From the cell containing the given text, extract its center point as [x, y] coordinate. 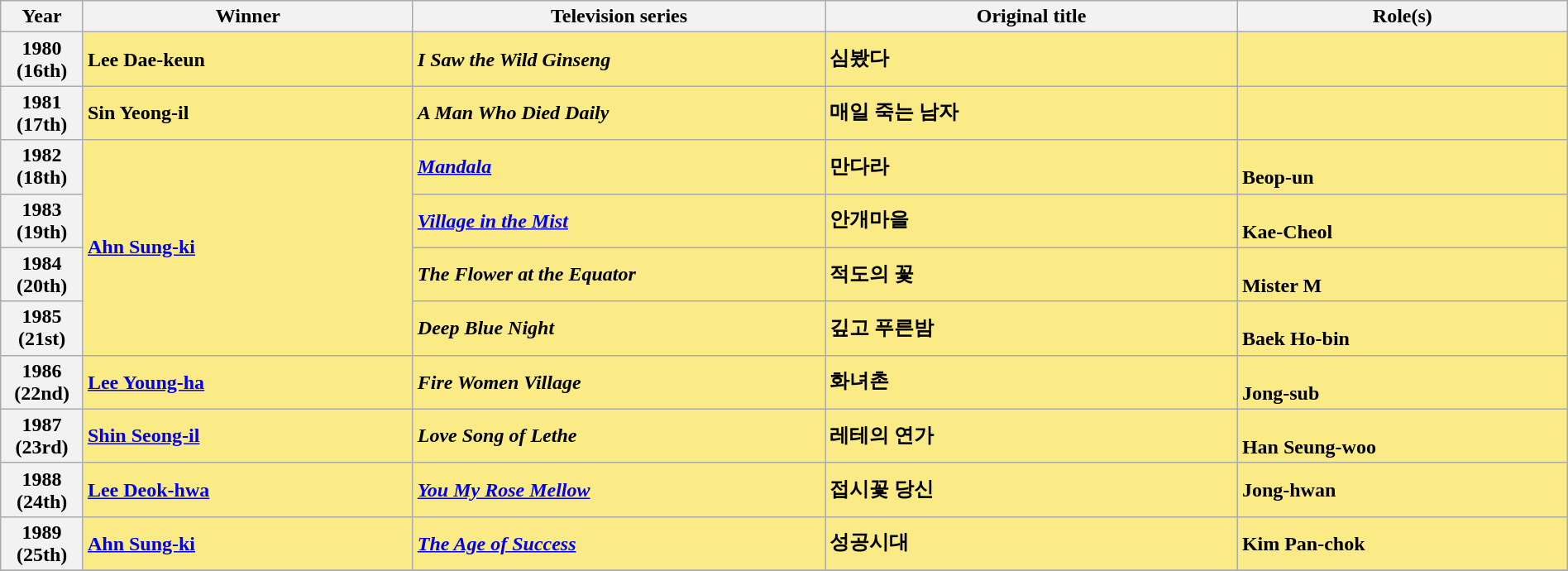
Beop-un [1403, 167]
심봤다 [1032, 60]
적도의 꽃 [1032, 275]
Sin Yeong-il [248, 113]
Shin Seong-il [248, 435]
I Saw the Wild Ginseng [619, 60]
Role(s) [1403, 17]
매일 죽는 남자 [1032, 113]
Baek Ho-bin [1403, 328]
Kae-Cheol [1403, 220]
Jong-sub [1403, 382]
Lee Deok-hwa [248, 490]
화녀촌 [1032, 382]
성공시대 [1032, 543]
Kim Pan-chok [1403, 543]
Original title [1032, 17]
1984(20th) [42, 275]
접시꽃 당신 [1032, 490]
Village in the Mist [619, 220]
1980(16th) [42, 60]
Mister M [1403, 275]
1988(24th) [42, 490]
You My Rose Mellow [619, 490]
Television series [619, 17]
Jong-hwan [1403, 490]
레테의 연가 [1032, 435]
만다라 [1032, 167]
A Man Who Died Daily [619, 113]
1983(19th) [42, 220]
Han Seung-woo [1403, 435]
Fire Women Village [619, 382]
Lee Dae-keun [248, 60]
1982(18th) [42, 167]
안개마을 [1032, 220]
Year [42, 17]
1989(25th) [42, 543]
Deep Blue Night [619, 328]
Winner [248, 17]
1987(23rd) [42, 435]
1981(17th) [42, 113]
Mandala [619, 167]
The Age of Success [619, 543]
1986(22nd) [42, 382]
The Flower at the Equator [619, 275]
Lee Young-ha [248, 382]
Love Song of Lethe [619, 435]
1985(21st) [42, 328]
깊고 푸른밤 [1032, 328]
